Find where the given text appears and provide that cell's center as [X, Y] coordinate. 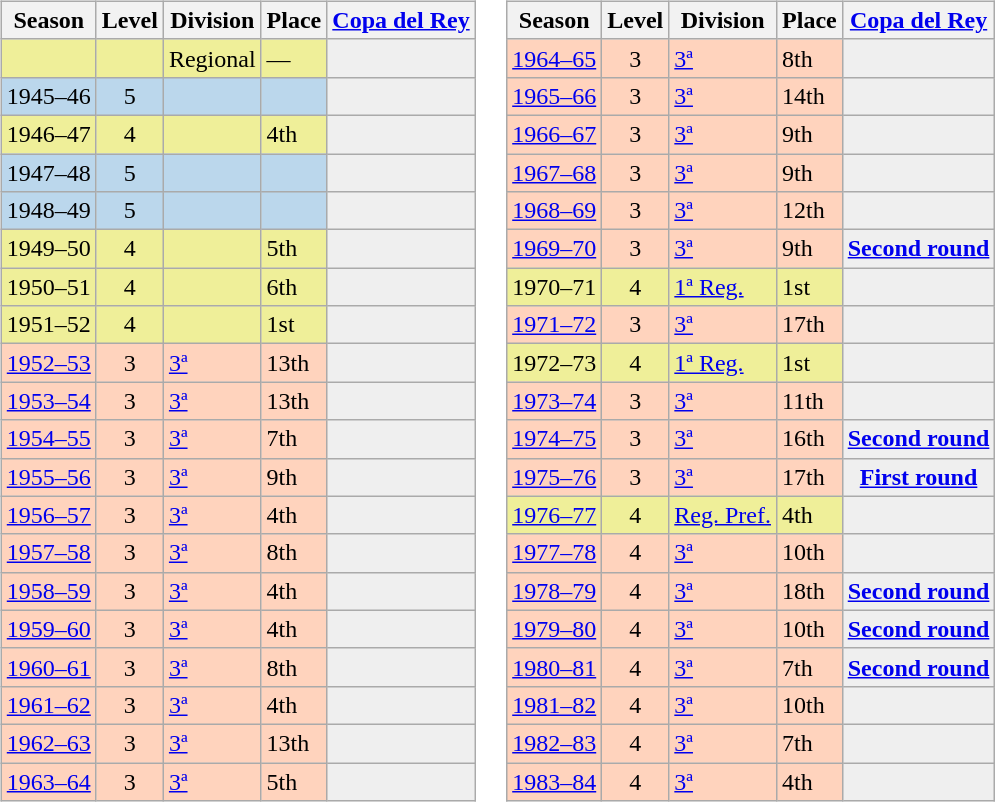
1979–80 [554, 629]
1946–47 [48, 134]
1954–55 [48, 439]
1955–56 [48, 477]
1962–63 [48, 743]
1972–73 [554, 363]
1965–66 [554, 96]
— [294, 58]
1948–49 [48, 211]
1964–65 [554, 58]
1981–82 [554, 705]
1970–71 [554, 287]
First round [918, 477]
1958–59 [48, 591]
1953–54 [48, 401]
1969–70 [554, 249]
1949–50 [48, 249]
1960–61 [48, 667]
1952–53 [48, 363]
1951–52 [48, 325]
1975–76 [554, 477]
1971–72 [554, 325]
1973–74 [554, 401]
11th [810, 401]
1976–77 [554, 515]
1966–67 [554, 134]
6th [294, 287]
1980–81 [554, 667]
1983–84 [554, 781]
Regional [212, 58]
1957–58 [48, 553]
12th [810, 211]
1950–51 [48, 287]
1947–48 [48, 173]
1977–78 [554, 553]
1945–46 [48, 96]
18th [810, 591]
14th [810, 96]
16th [810, 439]
1959–60 [48, 629]
1963–64 [48, 781]
1968–69 [554, 211]
1967–68 [554, 173]
1961–62 [48, 705]
1956–57 [48, 515]
1982–83 [554, 743]
Reg. Pref. [723, 515]
1978–79 [554, 591]
1974–75 [554, 439]
